Search for the cell housing the specified text and yield its (X, Y) center coordinate. 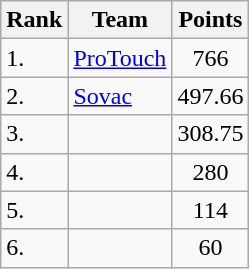
3. (34, 134)
Points (210, 20)
766 (210, 58)
6. (34, 248)
Sovac (120, 96)
ProTouch (120, 58)
114 (210, 210)
1. (34, 58)
308.75 (210, 134)
60 (210, 248)
Team (120, 20)
Rank (34, 20)
497.66 (210, 96)
2. (34, 96)
5. (34, 210)
280 (210, 172)
4. (34, 172)
